Determine the (X, Y) coordinate at the center of the cell enclosing the given text.  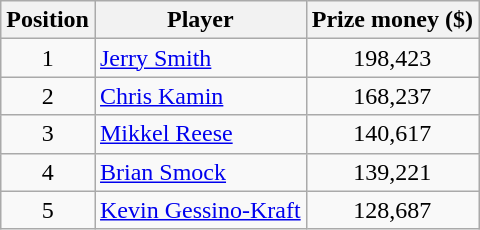
2 (48, 96)
4 (48, 172)
168,237 (392, 96)
139,221 (392, 172)
5 (48, 210)
Position (48, 20)
Mikkel Reese (200, 134)
Brian Smock (200, 172)
1 (48, 58)
Prize money ($) (392, 20)
Kevin Gessino-Kraft (200, 210)
Player (200, 20)
128,687 (392, 210)
198,423 (392, 58)
3 (48, 134)
140,617 (392, 134)
Jerry Smith (200, 58)
Chris Kamin (200, 96)
